Return (x, y) of the center of cell containing provided text 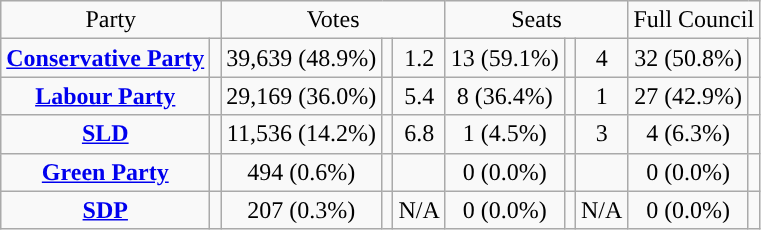
4 (601, 58)
Seats (536, 20)
494 (0.6%) (302, 172)
3 (601, 134)
Conservative Party (106, 58)
4 (6.3%) (688, 134)
39,639 (48.9%) (302, 58)
29,169 (36.0%) (302, 96)
Full Council (694, 20)
11,536 (14.2%) (302, 134)
8 (36.4%) (504, 96)
Votes (334, 20)
1.2 (419, 58)
Green Party (106, 172)
Labour Party (106, 96)
13 (59.1%) (504, 58)
5.4 (419, 96)
207 (0.3%) (302, 210)
1 (601, 96)
6.8 (419, 134)
27 (42.9%) (688, 96)
32 (50.8%) (688, 58)
SDP (106, 210)
1 (4.5%) (504, 134)
Party (111, 20)
SLD (106, 134)
